Search for the cell housing the specified text and yield its [x, y] center coordinate. 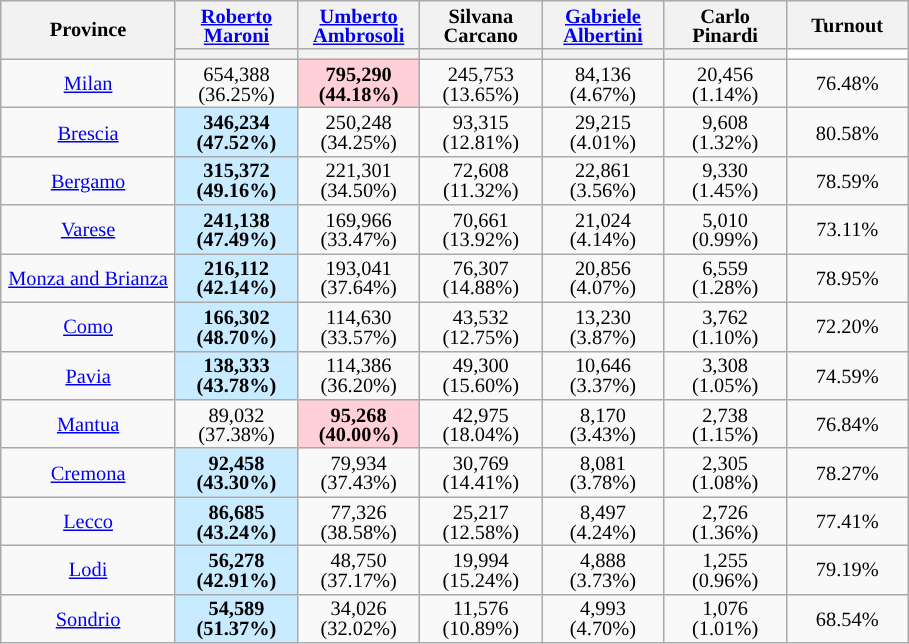
4,888 (3.73%) [603, 570]
77,326 (38.58%) [359, 522]
29,215 (4.01%) [603, 132]
193,041 (37.64%) [359, 278]
22,861 (3.56%) [603, 180]
13,230 (3.87%) [603, 326]
2,726 (1.36%) [725, 522]
56,278 (42.91%) [236, 570]
241,138 (47.49%) [236, 230]
9,330 (1.45%) [725, 180]
30,769 (14.41%) [481, 472]
77.41% [847, 522]
114,630 (33.57%) [359, 326]
2,305 (1.08%) [725, 472]
10,646 (3.37%) [603, 376]
76,307 (14.88%) [481, 278]
25,217 (12.58%) [481, 522]
79,934 (37.43%) [359, 472]
5,010 (0.99%) [725, 230]
Lecco [88, 522]
76.84% [847, 424]
9,608 (1.32%) [725, 132]
21,024 (4.14%) [603, 230]
78.59% [847, 180]
84,136 (4.67%) [603, 84]
8,081 (3.78%) [603, 472]
Roberto Maroni [236, 24]
Milan [88, 84]
79.19% [847, 570]
Pavia [88, 376]
95,268 (40.00%) [359, 424]
795,290 (44.18%) [359, 84]
Carlo Pinardi [725, 24]
1,076 (1.01%) [725, 618]
346,234 (47.52%) [236, 132]
8,170 (3.43%) [603, 424]
54,589 (51.37%) [236, 618]
78.27% [847, 472]
221,301 (34.50%) [359, 180]
73.11% [847, 230]
68.54% [847, 618]
654,388 (36.25%) [236, 84]
92,458 (43.30%) [236, 472]
1,255 (0.96%) [725, 570]
48,750 (37.17%) [359, 570]
Bergamo [88, 180]
34,026 (32.02%) [359, 618]
76.48% [847, 84]
80.58% [847, 132]
245,753 (13.65%) [481, 84]
Province [88, 29]
Como [88, 326]
138,333 (43.78%) [236, 376]
20,456 (1.14%) [725, 84]
Monza and Brianza [88, 278]
6,559 (1.28%) [725, 278]
Sondrio [88, 618]
74.59% [847, 376]
78.95% [847, 278]
216,112 (42.14%) [236, 278]
Gabriele Albertini [603, 24]
Varese [88, 230]
49,300 (15.60%) [481, 376]
3,308 (1.05%) [725, 376]
Umberto Ambrosoli [359, 24]
72.20% [847, 326]
93,315 (12.81%) [481, 132]
11,576 (10.89%) [481, 618]
19,994 (15.24%) [481, 570]
3,762 (1.10%) [725, 326]
43,532 (12.75%) [481, 326]
169,966 (33.47%) [359, 230]
4,993 (4.70%) [603, 618]
315,372 (49.16%) [236, 180]
Lodi [88, 570]
114,386 (36.20%) [359, 376]
72,608 (11.32%) [481, 180]
Mantua [88, 424]
2,738 (1.15%) [725, 424]
250,248 (34.25%) [359, 132]
89,032 (37.38%) [236, 424]
42,975 (18.04%) [481, 424]
Silvana Carcano [481, 24]
Turnout [847, 24]
8,497 (4.24%) [603, 522]
Cremona [88, 472]
86,685 (43.24%) [236, 522]
Brescia [88, 132]
20,856 (4.07%) [603, 278]
70,661 (13.92%) [481, 230]
166,302 (48.70%) [236, 326]
